From the cell containing the given text, extract its center point as [x, y] coordinate. 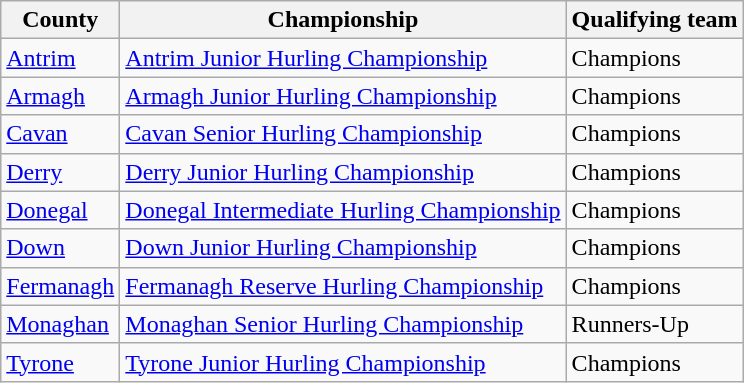
Derry Junior Hurling Championship [343, 172]
Down Junior Hurling Championship [343, 248]
Tyrone Junior Hurling Championship [343, 362]
Fermanagh [60, 286]
Runners-Up [654, 324]
Monaghan [60, 324]
Cavan Senior Hurling Championship [343, 134]
Donegal [60, 210]
Down [60, 248]
Derry [60, 172]
Armagh [60, 96]
County [60, 20]
Armagh Junior Hurling Championship [343, 96]
Antrim [60, 58]
Qualifying team [654, 20]
Fermanagh Reserve Hurling Championship [343, 286]
Cavan [60, 134]
Monaghan Senior Hurling Championship [343, 324]
Tyrone [60, 362]
Championship [343, 20]
Antrim Junior Hurling Championship [343, 58]
Donegal Intermediate Hurling Championship [343, 210]
